Capture the cell that displays the provided text and extract its [X, Y] central coordinate. 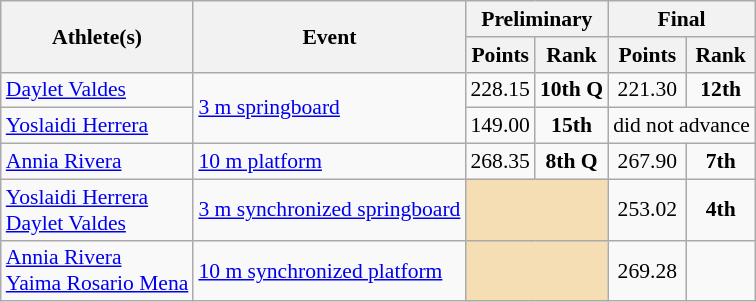
Annia RiveraYaima Rosario Mena [98, 270]
221.30 [647, 90]
7th [721, 162]
Daylet Valdes [98, 90]
149.00 [500, 126]
10 m synchronized platform [329, 270]
12th [721, 90]
267.90 [647, 162]
4th [721, 210]
8th Q [572, 162]
Final [682, 19]
Annia Rivera [98, 162]
3 m synchronized springboard [329, 210]
Yoslaidi HerreraDaylet Valdes [98, 210]
Yoslaidi Herrera [98, 126]
10 m platform [329, 162]
228.15 [500, 90]
269.28 [647, 270]
Event [329, 36]
Preliminary [536, 19]
3 m springboard [329, 108]
Athlete(s) [98, 36]
15th [572, 126]
268.35 [500, 162]
253.02 [647, 210]
did not advance [682, 126]
10th Q [572, 90]
